Capture the cell that displays the provided text and extract its [X, Y] central coordinate. 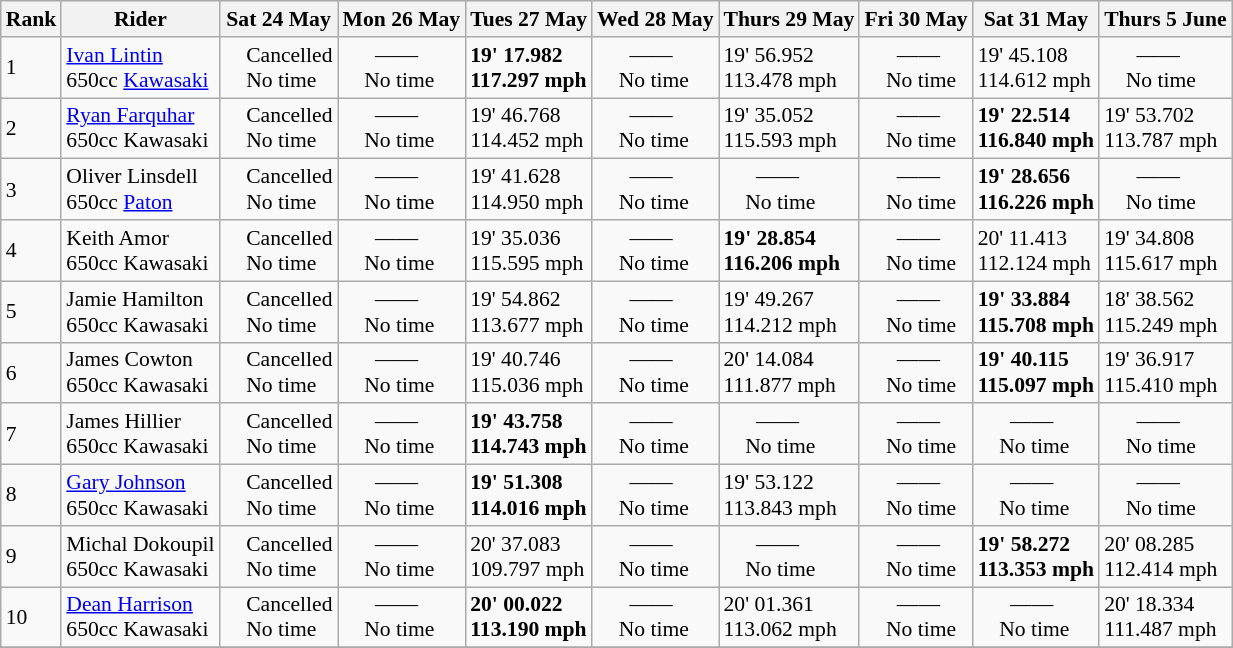
19' 58.272 113.353 mph [1036, 556]
20' 37.083 109.797 mph [528, 556]
Tues 27 May [528, 19]
19' 56.952 113.478 mph [788, 68]
Mon 26 May [402, 19]
19' 28.656 116.226 mph [1036, 190]
19' 17.982 117.297 mph [528, 68]
20' 11.413 112.124 mph [1036, 250]
20' 08.285 112.414 mph [1165, 556]
Sat 24 May [279, 19]
10 [32, 618]
19' 43.758 114.743 mph [528, 434]
5 [32, 312]
19' 49.267 114.212 mph [788, 312]
20' 00.022 113.190 mph [528, 618]
9 [32, 556]
19' 54.862 113.677 mph [528, 312]
1 [32, 68]
19' 41.628 114.950 mph [528, 190]
20' 14.084 111.877 mph [788, 372]
Oliver Linsdell 650cc Paton [140, 190]
19' 35.036 115.595 mph [528, 250]
8 [32, 496]
4 [32, 250]
6 [32, 372]
19' 35.052 115.593 mph [788, 128]
19' 53.122 113.843 mph [788, 496]
7 [32, 434]
Wed 28 May [655, 19]
19' 28.854 116.206 mph [788, 250]
James Hillier 650cc Kawasaki [140, 434]
Gary Johnson 650cc Kawasaki [140, 496]
19' 22.514 116.840 mph [1036, 128]
Ivan Lintin 650cc Kawasaki [140, 68]
19' 36.917 115.410 mph [1165, 372]
19' 33.884 115.708 mph [1036, 312]
19' 53.702 113.787 mph [1165, 128]
2 [32, 128]
Sat 31 May [1036, 19]
19' 46.768 114.452 mph [528, 128]
Thurs 29 May [788, 19]
Fri 30 May [916, 19]
19' 34.808 115.617 mph [1165, 250]
19' 40.115 115.097 mph [1036, 372]
18' 38.562 115.249 mph [1165, 312]
Dean Harrison 650cc Kawasaki [140, 618]
Rank [32, 19]
3 [32, 190]
19' 51.308 114.016 mph [528, 496]
Jamie Hamilton 650cc Kawasaki [140, 312]
Michal Dokoupil 650cc Kawasaki [140, 556]
19' 40.746 115.036 mph [528, 372]
Thurs 5 June [1165, 19]
James Cowton 650cc Kawasaki [140, 372]
Keith Amor 650cc Kawasaki [140, 250]
19' 45.108 114.612 mph [1036, 68]
Ryan Farquhar 650cc Kawasaki [140, 128]
20' 01.361 113.062 mph [788, 618]
Rider [140, 19]
20' 18.334 111.487 mph [1165, 618]
